Scan for the cell matching the given text and deliver its [x, y] coordinate at center. 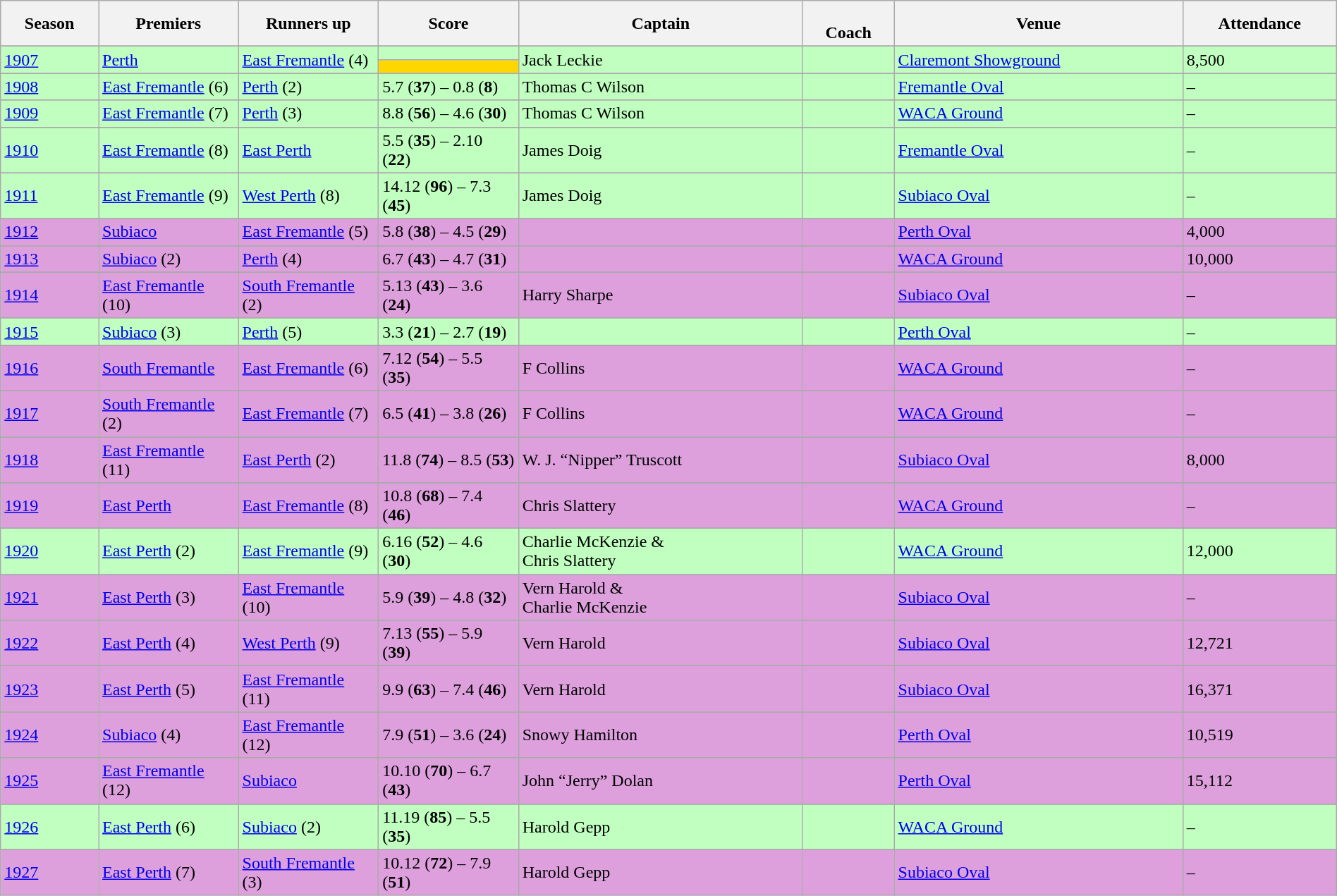
8.8 (56) – 4.6 (30) [448, 113]
East Perth (3) [169, 598]
Snowy Hamilton [660, 735]
Coach [848, 24]
6.5 (41) – 3.8 (26) [448, 413]
East Fremantle (5) [309, 232]
12,000 [1259, 551]
1924 [49, 735]
East Perth (6) [169, 826]
10.10 (70) – 6.7 (43) [448, 781]
Charlie McKenzie & Chris Slattery [660, 551]
1908 [49, 87]
1917 [49, 413]
7.12 (54) – 5.5 (35) [448, 368]
4,000 [1259, 232]
1909 [49, 113]
Runners up [309, 24]
6.16 (52) – 4.6 (30) [448, 551]
1918 [49, 460]
1915 [49, 331]
1913 [49, 259]
10.12 (72) – 7.9 (51) [448, 873]
Premiers [169, 24]
8,000 [1259, 460]
8,500 [1259, 60]
5.8 (38) – 4.5 (29) [448, 232]
Subiaco (3) [169, 331]
7.9 (51) – 3.6 (24) [448, 735]
Venue [1038, 24]
7.13 (55) – 5.9 (39) [448, 643]
14.12 (96) – 7.3 (45) [448, 196]
1907 [49, 60]
5.7 (37) – 0.8 (8) [448, 87]
Perth (5) [309, 331]
6.7 (43) – 4.7 (31) [448, 259]
East Fremantle (4) [309, 60]
Vern Harold & Charlie McKenzie [660, 598]
South Fremantle (3) [309, 873]
1920 [49, 551]
10.8 (68) – 7.4 (46) [448, 506]
1927 [49, 873]
Perth (4) [309, 259]
10,519 [1259, 735]
1911 [49, 196]
East Perth (7) [169, 873]
11.8 (74) – 8.5 (53) [448, 460]
16,371 [1259, 689]
South Fremantle [169, 368]
Perth (3) [309, 113]
3.3 (21) – 2.7 (19) [448, 331]
1921 [49, 598]
5.9 (39) – 4.8 (32) [448, 598]
Subiaco (4) [169, 735]
East Perth (4) [169, 643]
East Perth (5) [169, 689]
1923 [49, 689]
Attendance [1259, 24]
West Perth (9) [309, 643]
1922 [49, 643]
1914 [49, 295]
15,112 [1259, 781]
W. J. “Nipper” Truscott [660, 460]
Jack Leckie [660, 60]
1926 [49, 826]
Chris Slattery [660, 506]
Score [448, 24]
1910 [49, 149]
John “Jerry” Dolan [660, 781]
Perth [169, 60]
11.19 (85) – 5.5 (35) [448, 826]
1919 [49, 506]
Harry Sharpe [660, 295]
West Perth (8) [309, 196]
5.13 (43) – 3.6 (24) [448, 295]
9.9 (63) – 7.4 (46) [448, 689]
Season [49, 24]
1925 [49, 781]
1912 [49, 232]
1916 [49, 368]
Claremont Showground [1038, 60]
5.5 (35) – 2.10 (22) [448, 149]
10,000 [1259, 259]
12,721 [1259, 643]
Captain [660, 24]
Perth (2) [309, 87]
